Provide the (x, y) coordinate of the cell's center where the given text is located.  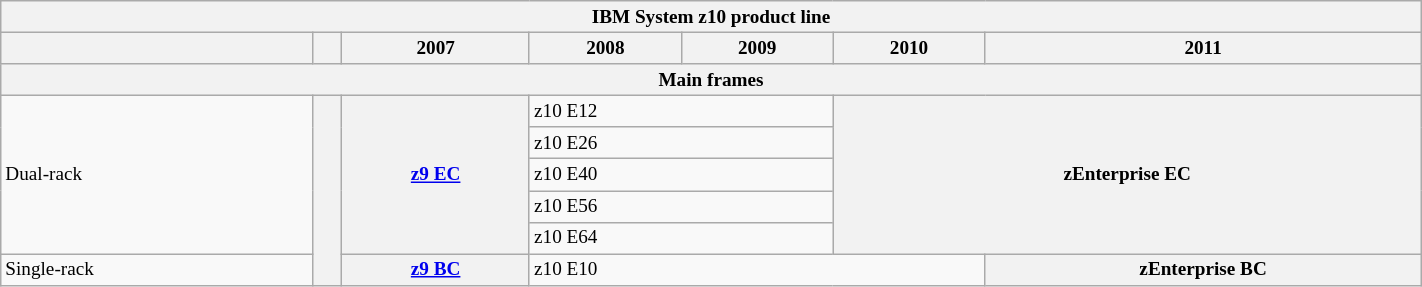
2008 (605, 48)
z9 EC (436, 174)
2010 (909, 48)
Dual-rack (157, 174)
z10 E40 (681, 175)
Single-rack (157, 270)
2009 (757, 48)
z10 E56 (681, 206)
IBM System z10 product line (711, 17)
zEnterprise BC (1203, 270)
z9 BC (436, 270)
z10 E26 (681, 143)
z10 E10 (756, 270)
z10 E12 (681, 111)
zEnterprise EC (1127, 174)
Main frames (711, 80)
2011 (1203, 48)
2007 (436, 48)
z10 E64 (681, 238)
